From the cell containing the given text, extract its center point as (X, Y) coordinate. 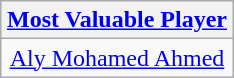
Most Valuable Player (116, 20)
Aly Mohamed Ahmed (116, 58)
